Detect which cell encompasses the target text, then output its [X, Y] center coordinate. 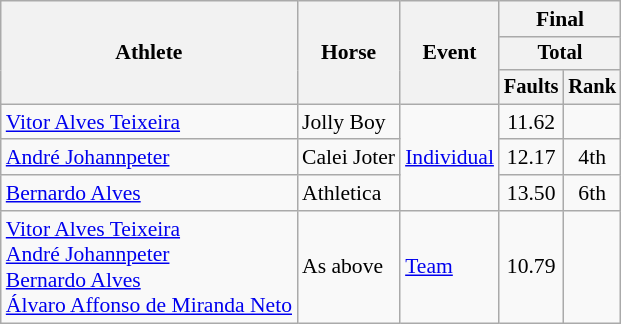
Event [450, 52]
Jolly Boy [348, 122]
12.17 [531, 158]
Horse [348, 52]
10.79 [531, 267]
Final [560, 19]
Total [560, 54]
Faults [531, 87]
Athletica [348, 193]
13.50 [531, 193]
4th [592, 158]
Rank [592, 87]
Bernardo Alves [149, 193]
Team [450, 267]
Vitor Alves Teixeira [149, 122]
11.62 [531, 122]
Calei Joter [348, 158]
As above [348, 267]
André Johannpeter [149, 158]
6th [592, 193]
Individual [450, 158]
Athlete [149, 52]
Vitor Alves TeixeiraAndré JohannpeterBernardo AlvesÁlvaro Affonso de Miranda Neto [149, 267]
